Find where the given text appears and provide that cell's center as [x, y] coordinate. 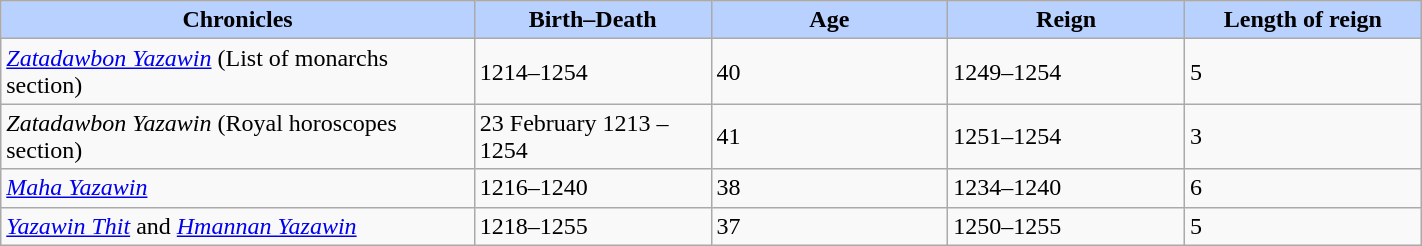
Zatadawbon Yazawin (Royal horoscopes section) [238, 136]
6 [1302, 188]
Age [830, 20]
40 [830, 72]
1249–1254 [1066, 72]
Chronicles [238, 20]
Maha Yazawin [238, 188]
Birth–Death [592, 20]
1234–1240 [1066, 188]
37 [830, 226]
23 February 1213 – 1254 [592, 136]
1216–1240 [592, 188]
1214–1254 [592, 72]
41 [830, 136]
1251–1254 [1066, 136]
Reign [1066, 20]
38 [830, 188]
Zatadawbon Yazawin (List of monarchs section) [238, 72]
Yazawin Thit and Hmannan Yazawin [238, 226]
3 [1302, 136]
Length of reign [1302, 20]
1250–1255 [1066, 226]
1218–1255 [592, 226]
